Extract the [X, Y] coordinate from the center of the cell holding the provided text.  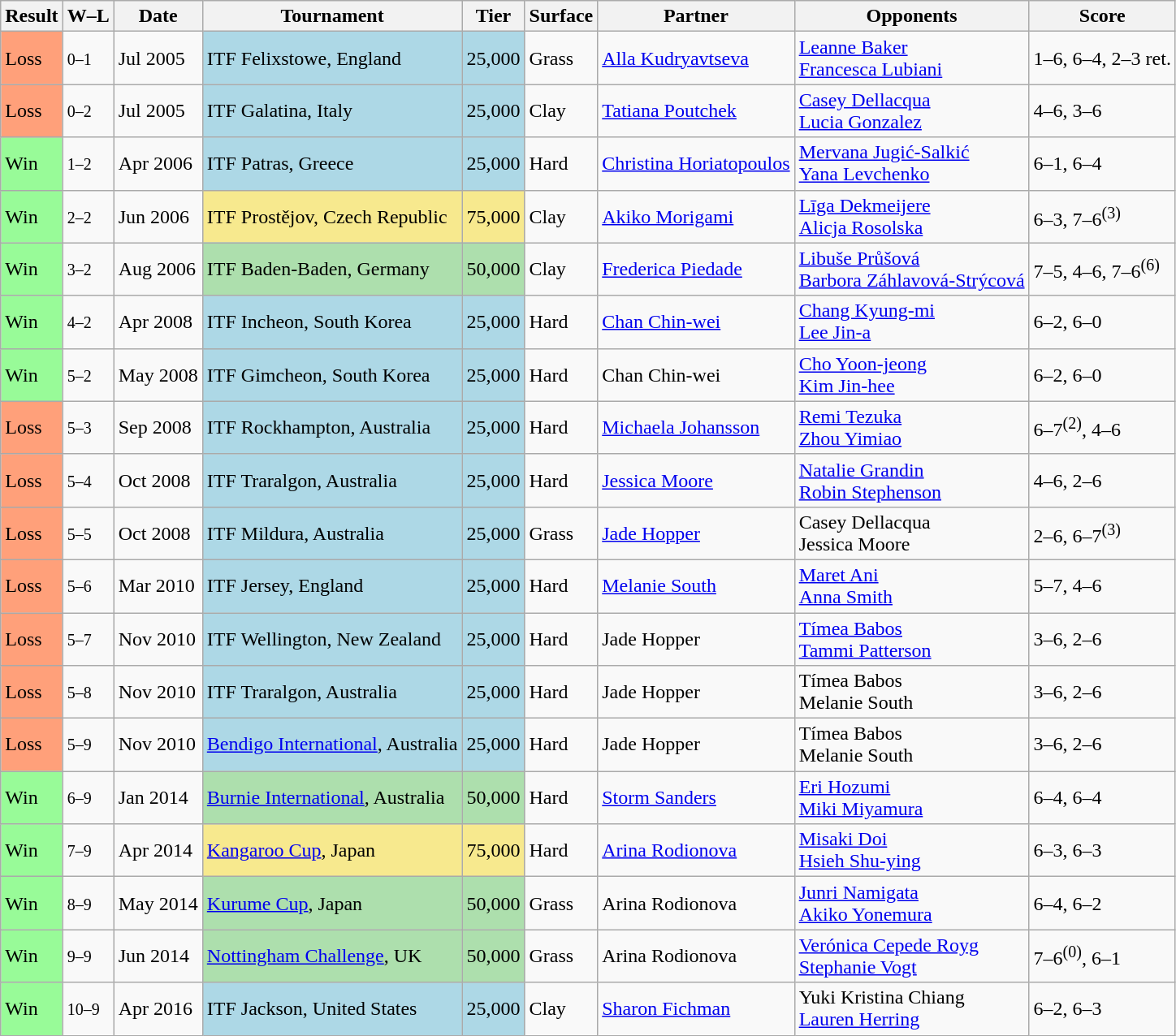
Apr 2006 [158, 164]
ITF Felixstowe, England [332, 58]
Junri Namigata Akiko Yonemura [911, 903]
Partner [696, 16]
Jessica Moore [696, 481]
4–6, 3–6 [1102, 110]
Mervana Jugić-Salkić Yana Levchenko [911, 164]
Līga Dekmeijere Alicja Rosolska [911, 216]
Jan 2014 [158, 797]
ITF Wellington, New Zealand [332, 638]
Chang Kyung-mi Lee Jin-a [911, 322]
3–2 [88, 270]
ITF Prostějov, Czech Republic [332, 216]
Tier [494, 16]
Misaki Doi Hsieh Shu-ying [911, 851]
Surface [561, 16]
Mar 2010 [158, 586]
6–3, 7–6(3) [1102, 216]
7–5, 4–6, 7–6(6) [1102, 270]
5–5 [88, 533]
6–2, 6–3 [1102, 1008]
Tímea Babos Tammi Patterson [911, 638]
ITF Jersey, England [332, 586]
Leanne Baker Francesca Lubiani [911, 58]
0–1 [88, 58]
Natalie Grandin Robin Stephenson [911, 481]
1–6, 6–4, 2–3 ret. [1102, 58]
ITF Patras, Greece [332, 164]
Remi Tezuka Zhou Yimiao [911, 427]
Nottingham Challenge, UK [332, 956]
6–7(2), 4–6 [1102, 427]
6–1, 6–4 [1102, 164]
Tatiana Poutchek [696, 110]
Akiko Morigami [696, 216]
Verónica Cepede Royg Stephanie Vogt [911, 956]
2–6, 6–7(3) [1102, 533]
Kurume Cup, Japan [332, 903]
5–4 [88, 481]
9–9 [88, 956]
4–6, 2–6 [1102, 481]
Libuše Průšová Barbora Záhlavová-Strýcová [911, 270]
ITF Baden-Baden, Germany [332, 270]
6–4, 6–2 [1102, 903]
6–4, 6–4 [1102, 797]
Apr 2014 [158, 851]
Jun 2014 [158, 956]
ITF Gimcheon, South Korea [332, 375]
10–9 [88, 1008]
Casey Dellacqua Lucia Gonzalez [911, 110]
Eri Hozumi Miki Miyamura [911, 797]
6–9 [88, 797]
0–2 [88, 110]
Jun 2006 [158, 216]
Aug 2006 [158, 270]
Tournament [332, 16]
5–7 [88, 638]
2–2 [88, 216]
Casey Dellacqua Jessica Moore [911, 533]
Christina Horiatopoulos [696, 164]
7–9 [88, 851]
5–7, 4–6 [1102, 586]
Melanie South [696, 586]
May 2008 [158, 375]
Opponents [911, 16]
5–6 [88, 586]
Apr 2016 [158, 1008]
ITF Galatina, Italy [332, 110]
ITF Incheon, South Korea [332, 322]
5–8 [88, 692]
Date [158, 16]
Cho Yoon-jeong Kim Jin-hee [911, 375]
ITF Jackson, United States [332, 1008]
Sep 2008 [158, 427]
Frederica Piedade [696, 270]
4–2 [88, 322]
ITF Mildura, Australia [332, 533]
1–2 [88, 164]
Maret Ani Anna Smith [911, 586]
Storm Sanders [696, 797]
Burnie International, Australia [332, 797]
Michaela Johansson [696, 427]
Apr 2008 [158, 322]
5–2 [88, 375]
W–L [88, 16]
5–9 [88, 745]
ITF Rockhampton, Australia [332, 427]
Score [1102, 16]
Yuki Kristina Chiang Lauren Herring [911, 1008]
May 2014 [158, 903]
7–6(0), 6–1 [1102, 956]
Result [32, 16]
Alla Kudryavtseva [696, 58]
6–3, 6–3 [1102, 851]
Kangaroo Cup, Japan [332, 851]
Sharon Fichman [696, 1008]
Bendigo International, Australia [332, 745]
5–3 [88, 427]
8–9 [88, 903]
